Determine the [X, Y] coordinate at the center of the cell enclosing the given text.  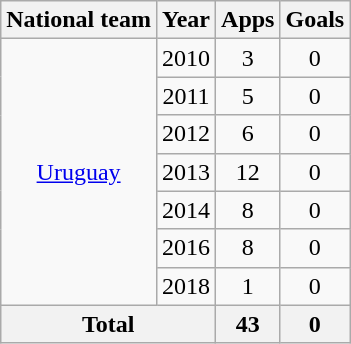
43 [248, 324]
Goals [315, 20]
Total [108, 324]
2013 [186, 172]
2011 [186, 96]
1 [248, 286]
Apps [248, 20]
2012 [186, 134]
6 [248, 134]
3 [248, 58]
5 [248, 96]
12 [248, 172]
2014 [186, 210]
2018 [186, 286]
Year [186, 20]
2016 [186, 248]
2010 [186, 58]
National team [79, 20]
Uruguay [79, 172]
